Return (x, y) of the center of cell containing provided text 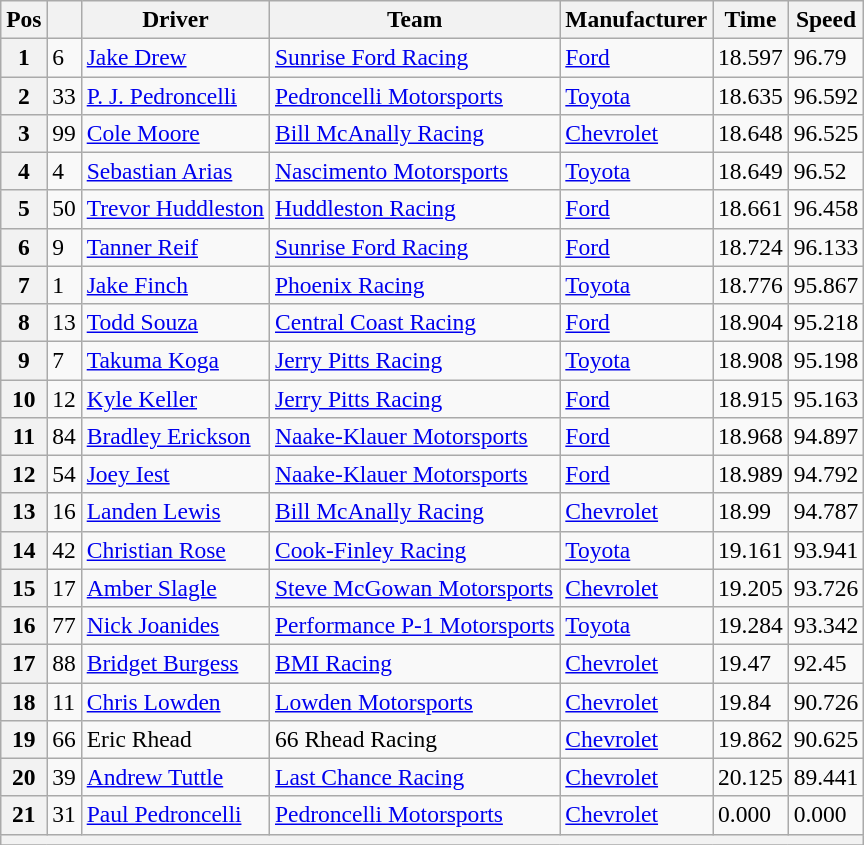
10 (24, 398)
96.52 (826, 171)
18.904 (751, 322)
Jake Drew (175, 57)
50 (64, 209)
Andrew Tuttle (175, 777)
42 (64, 550)
8 (24, 322)
33 (64, 95)
92.45 (826, 663)
93.726 (826, 588)
18.776 (751, 285)
90.726 (826, 701)
3 (24, 133)
Lowden Motorsports (415, 701)
Todd Souza (175, 322)
18.648 (751, 133)
Speed (826, 19)
21 (24, 815)
54 (64, 474)
Performance P-1 Motorsports (415, 625)
BMI Racing (415, 663)
Jake Finch (175, 285)
19.284 (751, 625)
Pos (24, 19)
Chris Lowden (175, 701)
94.897 (826, 436)
18.661 (751, 209)
39 (64, 777)
Phoenix Racing (415, 285)
95.163 (826, 398)
Steve McGowan Motorsports (415, 588)
Amber Slagle (175, 588)
Nick Joanides (175, 625)
P. J. Pedroncelli (175, 95)
Landen Lewis (175, 512)
18.724 (751, 247)
18 (24, 701)
18.915 (751, 398)
96.133 (826, 247)
19.161 (751, 550)
Trevor Huddleston (175, 209)
19.84 (751, 701)
18.968 (751, 436)
94.787 (826, 512)
96.458 (826, 209)
66 (64, 739)
19.47 (751, 663)
99 (64, 133)
95.218 (826, 322)
95.867 (826, 285)
96.79 (826, 57)
19.205 (751, 588)
96.525 (826, 133)
Eric Rhead (175, 739)
Cook-Finley Racing (415, 550)
18.908 (751, 360)
90.625 (826, 739)
84 (64, 436)
93.941 (826, 550)
96.592 (826, 95)
Bridget Burgess (175, 663)
Nascimento Motorsports (415, 171)
Christian Rose (175, 550)
77 (64, 625)
Team (415, 19)
95.198 (826, 360)
Manufacturer (636, 19)
89.441 (826, 777)
66 Rhead Racing (415, 739)
18.989 (751, 474)
18.597 (751, 57)
94.792 (826, 474)
Bradley Erickson (175, 436)
2 (24, 95)
Last Chance Racing (415, 777)
Tanner Reif (175, 247)
20 (24, 777)
Kyle Keller (175, 398)
5 (24, 209)
88 (64, 663)
19 (24, 739)
Central Coast Racing (415, 322)
Cole Moore (175, 133)
18.649 (751, 171)
Driver (175, 19)
Time (751, 19)
Joey Iest (175, 474)
18.635 (751, 95)
18.99 (751, 512)
14 (24, 550)
93.342 (826, 625)
Takuma Koga (175, 360)
Paul Pedroncelli (175, 815)
19.862 (751, 739)
20.125 (751, 777)
Huddleston Racing (415, 209)
Sebastian Arias (175, 171)
15 (24, 588)
31 (64, 815)
